Determine the [x, y] coordinate at the center of the cell enclosing the given text.  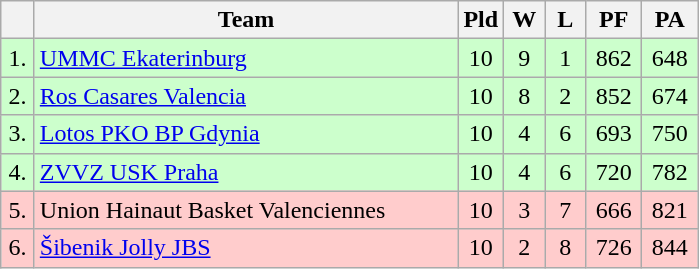
1 [566, 58]
7 [566, 210]
Ros Casares Valencia [246, 96]
3 [524, 210]
PA [670, 20]
2. [18, 96]
674 [670, 96]
844 [670, 248]
3. [18, 134]
648 [670, 58]
1. [18, 58]
4. [18, 172]
Pld [481, 20]
726 [614, 248]
Šibenik Jolly JBS [246, 248]
6. [18, 248]
9 [524, 58]
862 [614, 58]
PF [614, 20]
W [524, 20]
ZVVZ USK Praha [246, 172]
720 [614, 172]
Union Hainaut Basket Valenciennes [246, 210]
821 [670, 210]
5. [18, 210]
852 [614, 96]
782 [670, 172]
Team [246, 20]
Lotos PKO BP Gdynia [246, 134]
693 [614, 134]
L [566, 20]
666 [614, 210]
UMMC Ekaterinburg [246, 58]
750 [670, 134]
